Return [X, Y] of the center of cell containing provided text 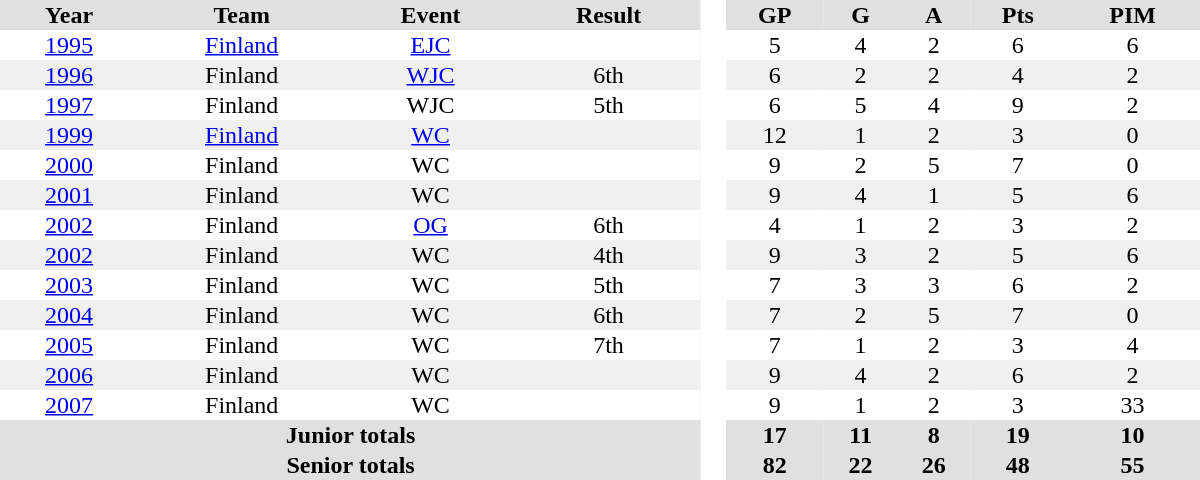
G [860, 15]
GP [775, 15]
PIM [1132, 15]
7th [608, 345]
OG [430, 225]
2006 [69, 375]
Junior totals [350, 435]
2005 [69, 345]
2004 [69, 315]
Senior totals [350, 465]
48 [1018, 465]
17 [775, 435]
19 [1018, 435]
33 [1132, 405]
11 [860, 435]
1995 [69, 45]
Event [430, 15]
2003 [69, 285]
A [934, 15]
4th [608, 255]
55 [1132, 465]
22 [860, 465]
10 [1132, 435]
Year [69, 15]
Pts [1018, 15]
2007 [69, 405]
1996 [69, 75]
Team [242, 15]
1999 [69, 135]
2001 [69, 195]
12 [775, 135]
EJC [430, 45]
82 [775, 465]
2000 [69, 165]
Result [608, 15]
8 [934, 435]
26 [934, 465]
1997 [69, 105]
